For the text-containing cell, return its midpoint in (x, y) coordinate format. 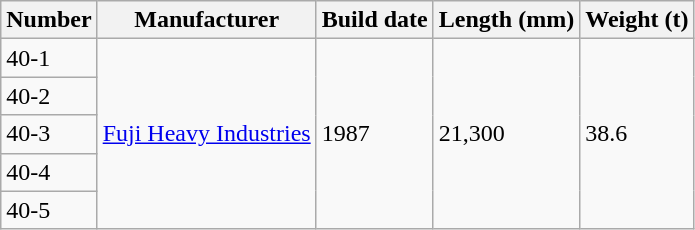
40-4 (49, 172)
1987 (374, 134)
21,300 (506, 134)
40-1 (49, 58)
Weight (t) (637, 20)
Length (mm) (506, 20)
40-5 (49, 210)
Build date (374, 20)
40-3 (49, 134)
40-2 (49, 96)
Manufacturer (206, 20)
38.6 (637, 134)
Fuji Heavy Industries (206, 134)
Number (49, 20)
